Capture the cell that displays the provided text and extract its [x, y] central coordinate. 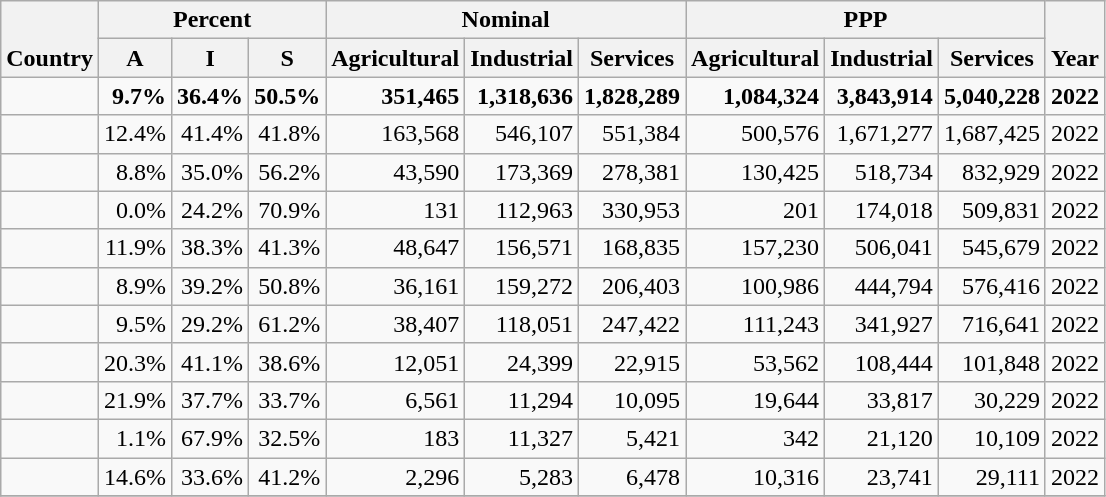
9.5% [134, 324]
546,107 [522, 134]
159,272 [522, 286]
24,399 [522, 362]
156,571 [522, 248]
41.2% [288, 477]
183 [396, 438]
118,051 [522, 324]
37.7% [210, 400]
342 [756, 438]
11,294 [522, 400]
3,843,914 [882, 96]
174,018 [882, 210]
108,444 [882, 362]
10,109 [992, 438]
20.3% [134, 362]
1,687,425 [992, 134]
32.5% [288, 438]
11.9% [134, 248]
157,230 [756, 248]
173,369 [522, 172]
1,828,289 [632, 96]
70.9% [288, 210]
509,831 [992, 210]
341,927 [882, 324]
33,817 [882, 400]
100,986 [756, 286]
33.7% [288, 400]
24.2% [210, 210]
36,161 [396, 286]
61.2% [288, 324]
67.9% [210, 438]
S [288, 58]
19,644 [756, 400]
11,327 [522, 438]
1.1% [134, 438]
130,425 [756, 172]
PPP [866, 20]
10,316 [756, 477]
39.2% [210, 286]
518,734 [882, 172]
29,111 [992, 477]
716,641 [992, 324]
23,741 [882, 477]
56.2% [288, 172]
506,041 [882, 248]
0.0% [134, 210]
Country [50, 39]
A [134, 58]
500,576 [756, 134]
53,562 [756, 362]
41.1% [210, 362]
I [210, 58]
33.6% [210, 477]
278,381 [632, 172]
36.4% [210, 96]
111,243 [756, 324]
21.9% [134, 400]
Nominal [506, 20]
168,835 [632, 248]
1,671,277 [882, 134]
101,848 [992, 362]
201 [756, 210]
5,283 [522, 477]
6,561 [396, 400]
Year [1074, 39]
5,421 [632, 438]
8.9% [134, 286]
330,953 [632, 210]
247,422 [632, 324]
163,568 [396, 134]
112,963 [522, 210]
38.3% [210, 248]
551,384 [632, 134]
5,040,228 [992, 96]
832,929 [992, 172]
12.4% [134, 134]
30,229 [992, 400]
21,120 [882, 438]
38.6% [288, 362]
35.0% [210, 172]
41.4% [210, 134]
9.7% [134, 96]
8.8% [134, 172]
10,095 [632, 400]
Percent [212, 20]
22,915 [632, 362]
50.8% [288, 286]
38,407 [396, 324]
351,465 [396, 96]
576,416 [992, 286]
41.3% [288, 248]
1,084,324 [756, 96]
14.6% [134, 477]
6,478 [632, 477]
545,679 [992, 248]
29.2% [210, 324]
2,296 [396, 477]
12,051 [396, 362]
43,590 [396, 172]
41.8% [288, 134]
50.5% [288, 96]
131 [396, 210]
444,794 [882, 286]
206,403 [632, 286]
1,318,636 [522, 96]
48,647 [396, 248]
